Locate the cell with the specified text and output its [x, y] center coordinate. 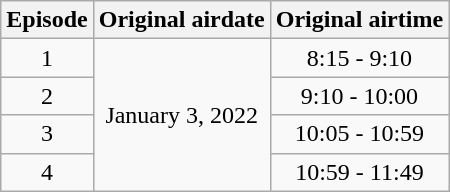
10:05 - 10:59 [359, 134]
8:15 - 9:10 [359, 58]
2 [47, 96]
Episode [47, 20]
Original airtime [359, 20]
9:10 - 10:00 [359, 96]
10:59 - 11:49 [359, 172]
1 [47, 58]
3 [47, 134]
4 [47, 172]
January 3, 2022 [182, 115]
Original airdate [182, 20]
